Detect which cell encompasses the target text, then output its [x, y] center coordinate. 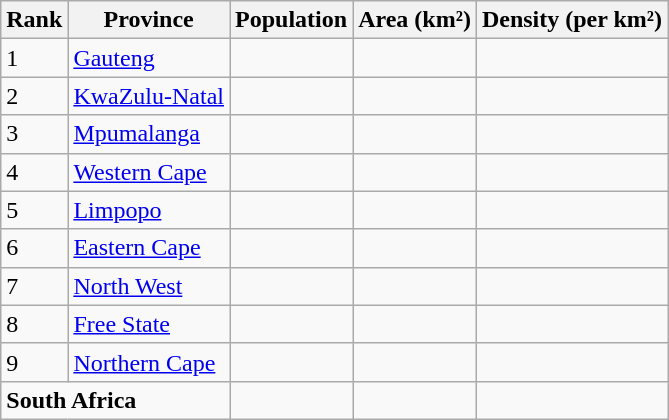
1 [34, 58]
Eastern Cape [149, 248]
Gauteng [149, 58]
8 [34, 324]
4 [34, 172]
Density (per km²) [572, 20]
North West [149, 286]
Province [149, 20]
Free State [149, 324]
2 [34, 96]
Mpumalanga [149, 134]
KwaZulu-Natal [149, 96]
3 [34, 134]
7 [34, 286]
6 [34, 248]
Limpopo [149, 210]
5 [34, 210]
Rank [34, 20]
9 [34, 362]
Population [292, 20]
South Africa [116, 400]
Northern Cape [149, 362]
Western Cape [149, 172]
Area (km²) [415, 20]
